For the text-containing cell, return its midpoint in (X, Y) coordinate format. 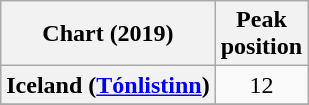
Chart (2019) (108, 34)
Iceland (Tónlistinn) (108, 85)
12 (261, 85)
Peakposition (261, 34)
